Locate the cell with the specified text and output its [X, Y] center coordinate. 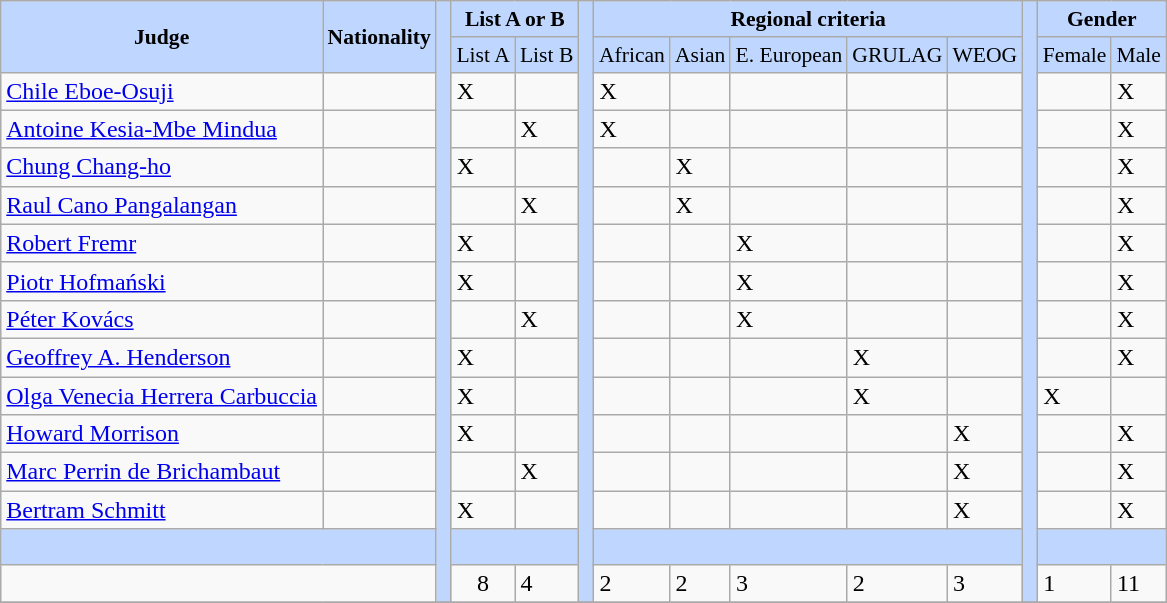
Chung Chang-ho [162, 167]
Péter Kovács [162, 319]
11 [1138, 583]
Judge [162, 36]
8 [483, 583]
Raul Cano Pangalangan [162, 205]
Female [1075, 54]
Asian [700, 54]
Howard Morrison [162, 434]
Regional criteria [808, 19]
List B [547, 54]
Male [1138, 54]
Chile Eboe-Osuji [162, 91]
Robert Fremr [162, 243]
Olga Venecia Herrera Carbuccia [162, 395]
African [632, 54]
GRULAG [897, 54]
WEOG [984, 54]
Nationality [380, 36]
Bertram Schmitt [162, 510]
E. European [788, 54]
List A [483, 54]
Geoffrey A. Henderson [162, 357]
Piotr Hofmański [162, 281]
List A or B [514, 19]
4 [547, 583]
Marc Perrin de Brichambaut [162, 472]
1 [1075, 583]
Antoine Kesia-Mbe Mindua [162, 129]
Gender [1102, 19]
